Identify which cell holds the provided text, then report its (X, Y) central coordinate. 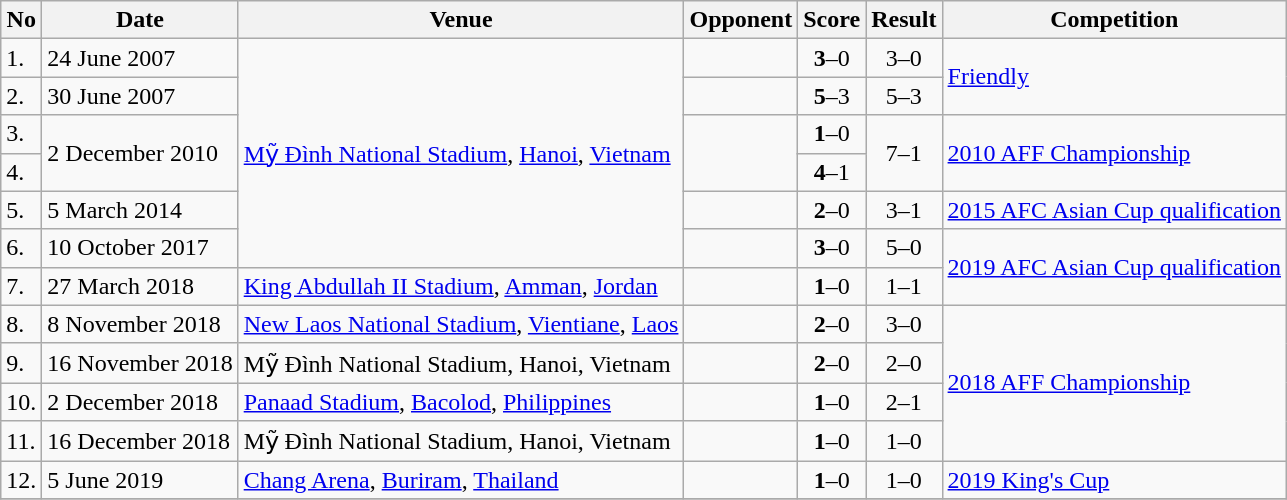
7. (22, 286)
King Abdullah II Stadium, Amman, Jordan (461, 286)
Friendly (1114, 77)
5–0 (904, 248)
24 June 2007 (140, 58)
5 March 2014 (140, 210)
2019 AFC Asian Cup qualification (1114, 267)
5 June 2019 (140, 479)
1. (22, 58)
11. (22, 441)
8. (22, 324)
1–1 (904, 286)
10. (22, 402)
Result (904, 20)
Date (140, 20)
10 October 2017 (140, 248)
Opponent (741, 20)
4. (22, 172)
Panaad Stadium, Bacolod, Philippines (461, 402)
2 December 2010 (140, 153)
2015 AFC Asian Cup qualification (1114, 210)
Chang Arena, Buriram, Thailand (461, 479)
16 December 2018 (140, 441)
Score (832, 20)
2 December 2018 (140, 402)
30 June 2007 (140, 96)
No (22, 20)
27 March 2018 (140, 286)
Competition (1114, 20)
2. (22, 96)
6. (22, 248)
2018 AFF Championship (1114, 382)
16 November 2018 (140, 363)
Venue (461, 20)
3. (22, 134)
9. (22, 363)
8 November 2018 (140, 324)
4–1 (832, 172)
12. (22, 479)
5. (22, 210)
2019 King's Cup (1114, 479)
2–1 (904, 402)
New Laos National Stadium, Vientiane, Laos (461, 324)
7–1 (904, 153)
3–1 (904, 210)
2010 AFF Championship (1114, 153)
